Output the (X, Y) coordinate of the center of the cell containing the given text.  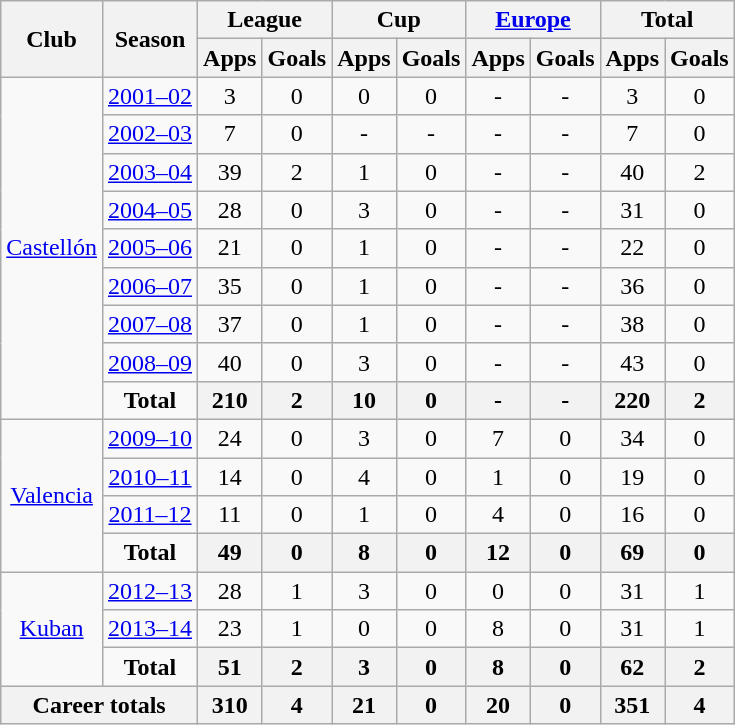
38 (632, 324)
39 (230, 172)
2009–10 (150, 438)
62 (632, 667)
Season (150, 39)
69 (632, 553)
310 (230, 705)
10 (364, 400)
43 (632, 362)
Europe (533, 20)
12 (498, 553)
2004–05 (150, 210)
2005–06 (150, 248)
2010–11 (150, 477)
34 (632, 438)
2007–08 (150, 324)
23 (230, 629)
49 (230, 553)
2001–02 (150, 96)
37 (230, 324)
20 (498, 705)
Cup (399, 20)
24 (230, 438)
2006–07 (150, 286)
51 (230, 667)
Career totals (100, 705)
2013–14 (150, 629)
Castellón (52, 248)
210 (230, 400)
2008–09 (150, 362)
2002–03 (150, 134)
22 (632, 248)
2011–12 (150, 515)
League (265, 20)
35 (230, 286)
36 (632, 286)
351 (632, 705)
220 (632, 400)
11 (230, 515)
16 (632, 515)
Club (52, 39)
14 (230, 477)
2003–04 (150, 172)
Kuban (52, 629)
19 (632, 477)
Valencia (52, 495)
2012–13 (150, 591)
